Locate the cell with the specified text and output its [x, y] center coordinate. 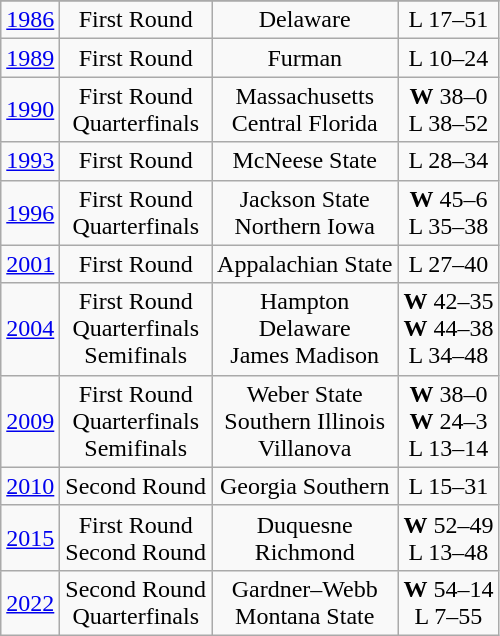
W 54–14L 7–55 [448, 602]
1989 [30, 58]
Weber StateSouthern IllinoisVillanova [305, 421]
2015 [30, 538]
Second Round [136, 486]
L 15–31 [448, 486]
W 42–35W 44–38L 34–48 [448, 329]
1996 [30, 212]
First RoundSecond Round [136, 538]
Jackson StateNorthern Iowa [305, 212]
MassachusettsCentral Florida [305, 110]
Appalachian State [305, 264]
Furman [305, 58]
W 38–0 L 38–52 [448, 110]
2001 [30, 264]
1990 [30, 110]
W 45–6L 35–38 [448, 212]
L 17–51 [448, 20]
Delaware [305, 20]
McNeese State [305, 161]
L 28–34 [448, 161]
HamptonDelawareJames Madison [305, 329]
1993 [30, 161]
2004 [30, 329]
Gardner–WebbMontana State [305, 602]
L 10–24 [448, 58]
2009 [30, 421]
1986 [30, 20]
W 52–49L 13–48 [448, 538]
Georgia Southern [305, 486]
2022 [30, 602]
DuquesneRichmond [305, 538]
W 38–0W 24–3L 13–14 [448, 421]
2010 [30, 486]
Second RoundQuarterfinals [136, 602]
L 27–40 [448, 264]
